Capture the cell that displays the provided text and extract its [X, Y] central coordinate. 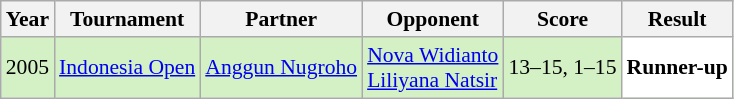
13–15, 1–15 [562, 68]
Opponent [432, 19]
Score [562, 19]
Indonesia Open [127, 68]
Year [28, 19]
Nova Widianto Liliyana Natsir [432, 68]
Partner [281, 19]
Tournament [127, 19]
Runner-up [676, 68]
Result [676, 19]
Anggun Nugroho [281, 68]
2005 [28, 68]
